Find where the given text appears and provide that cell's center as (X, Y) coordinate. 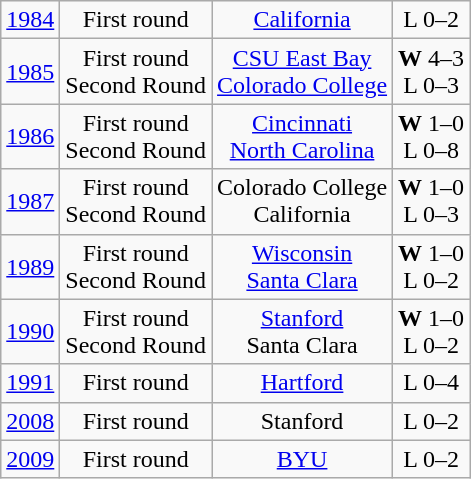
1990 (30, 332)
1989 (30, 266)
W 4–3L 0–3 (432, 72)
W 1–0L 0–8 (432, 136)
1985 (30, 72)
WisconsinSanta Clara (302, 266)
L 0–4 (432, 383)
StanfordSanta Clara (302, 332)
CSU East BayColorado College (302, 72)
Stanford (302, 421)
2008 (30, 421)
BYU (302, 459)
California (302, 20)
1986 (30, 136)
1991 (30, 383)
1984 (30, 20)
W 1–0L 0–3 (432, 202)
Hartford (302, 383)
2009 (30, 459)
Colorado CollegeCalifornia (302, 202)
1987 (30, 202)
CincinnatiNorth Carolina (302, 136)
